Detect which cell encompasses the target text, then output its [x, y] center coordinate. 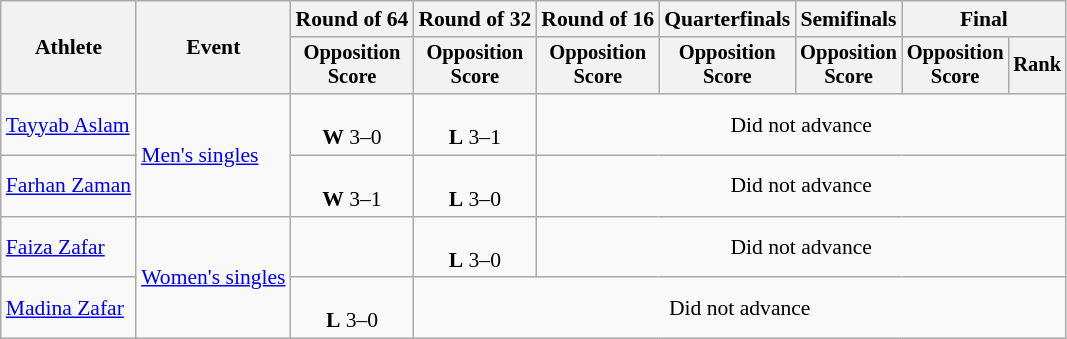
Tayyab Aslam [68, 124]
Athlete [68, 48]
Final [984, 19]
Madina Zafar [68, 308]
L 3–1 [474, 124]
W 3–0 [352, 124]
Rank [1037, 66]
Event [213, 48]
Round of 32 [474, 19]
Quarterfinals [727, 19]
W 3–1 [352, 186]
Women's singles [213, 278]
Semifinals [848, 19]
Faiza Zafar [68, 248]
Round of 64 [352, 19]
Farhan Zaman [68, 186]
Men's singles [213, 155]
Round of 16 [598, 19]
